Pinpoint the cell where the given text exists, returning its [X, Y] midpoint coordinate. 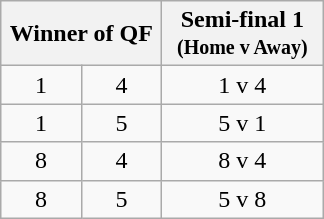
Semi-final 1(Home v Away) [242, 34]
8 v 4 [242, 161]
5 v 8 [242, 199]
5 v 1 [242, 123]
Winner of QF [82, 34]
1 v 4 [242, 85]
